From the cell containing the given text, extract its center point as (X, Y) coordinate. 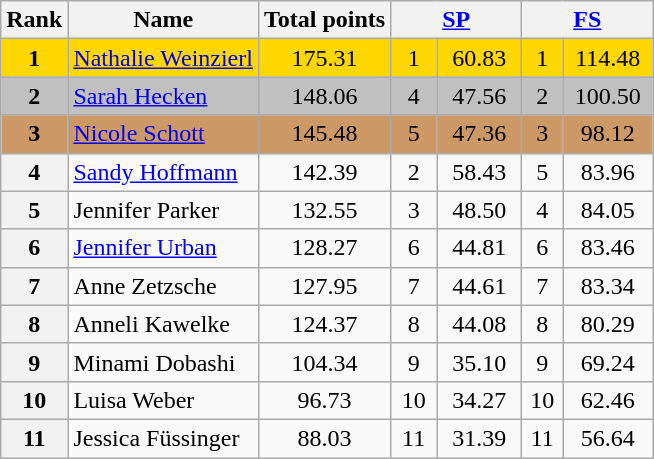
44.08 (480, 324)
31.39 (480, 438)
58.43 (480, 172)
Sandy Hoffmann (164, 172)
127.95 (324, 286)
Anneli Kawelke (164, 324)
83.96 (608, 172)
Jennifer Urban (164, 248)
35.10 (480, 362)
69.24 (608, 362)
44.81 (480, 248)
47.56 (480, 96)
100.50 (608, 96)
80.29 (608, 324)
124.37 (324, 324)
145.48 (324, 134)
Luisa Weber (164, 400)
34.27 (480, 400)
96.73 (324, 400)
84.05 (608, 210)
Rank (34, 20)
Total points (324, 20)
44.61 (480, 286)
98.12 (608, 134)
83.34 (608, 286)
88.03 (324, 438)
Minami Dobashi (164, 362)
Nathalie Weinzierl (164, 58)
132.55 (324, 210)
62.46 (608, 400)
Sarah Hecken (164, 96)
142.39 (324, 172)
104.34 (324, 362)
128.27 (324, 248)
SP (456, 20)
48.50 (480, 210)
56.64 (608, 438)
175.31 (324, 58)
83.46 (608, 248)
114.48 (608, 58)
Nicole Schott (164, 134)
Name (164, 20)
47.36 (480, 134)
Jessica Füssinger (164, 438)
FS (588, 20)
Anne Zetzsche (164, 286)
Jennifer Parker (164, 210)
60.83 (480, 58)
148.06 (324, 96)
